Determine the [X, Y] coordinate at the center of the cell enclosing the given text.  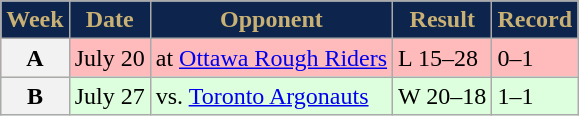
July 27 [110, 96]
at Ottawa Rough Riders [271, 58]
B [35, 96]
A [35, 58]
Opponent [271, 20]
1–1 [535, 96]
0–1 [535, 58]
July 20 [110, 58]
Record [535, 20]
Week [35, 20]
Result [442, 20]
Date [110, 20]
vs. Toronto Argonauts [271, 96]
L 15–28 [442, 58]
W 20–18 [442, 96]
